Identify which cell holds the provided text, then report its [x, y] central coordinate. 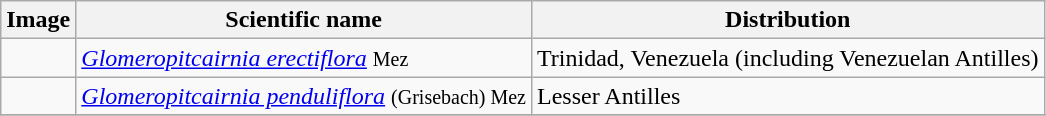
Distribution [788, 20]
Image [38, 20]
Lesser Antilles [788, 96]
Glomeropitcairnia erectiflora Mez [304, 58]
Trinidad, Venezuela (including Venezuelan Antilles) [788, 58]
Scientific name [304, 20]
Glomeropitcairnia penduliflora (Grisebach) Mez [304, 96]
